Provide the [x, y] coordinate of the cell's center where the given text is located.  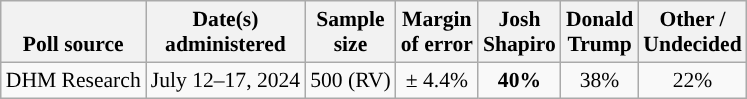
22% [692, 80]
40% [520, 80]
DonaldTrump [600, 32]
38% [600, 80]
Other /Undecided [692, 32]
± 4.4% [437, 80]
Samplesize [350, 32]
Marginof error [437, 32]
Date(s)administered [226, 32]
Poll source [74, 32]
July 12–17, 2024 [226, 80]
DHM Research [74, 80]
JoshShapiro [520, 32]
500 (RV) [350, 80]
